From the cell containing the given text, extract its center point as (x, y) coordinate. 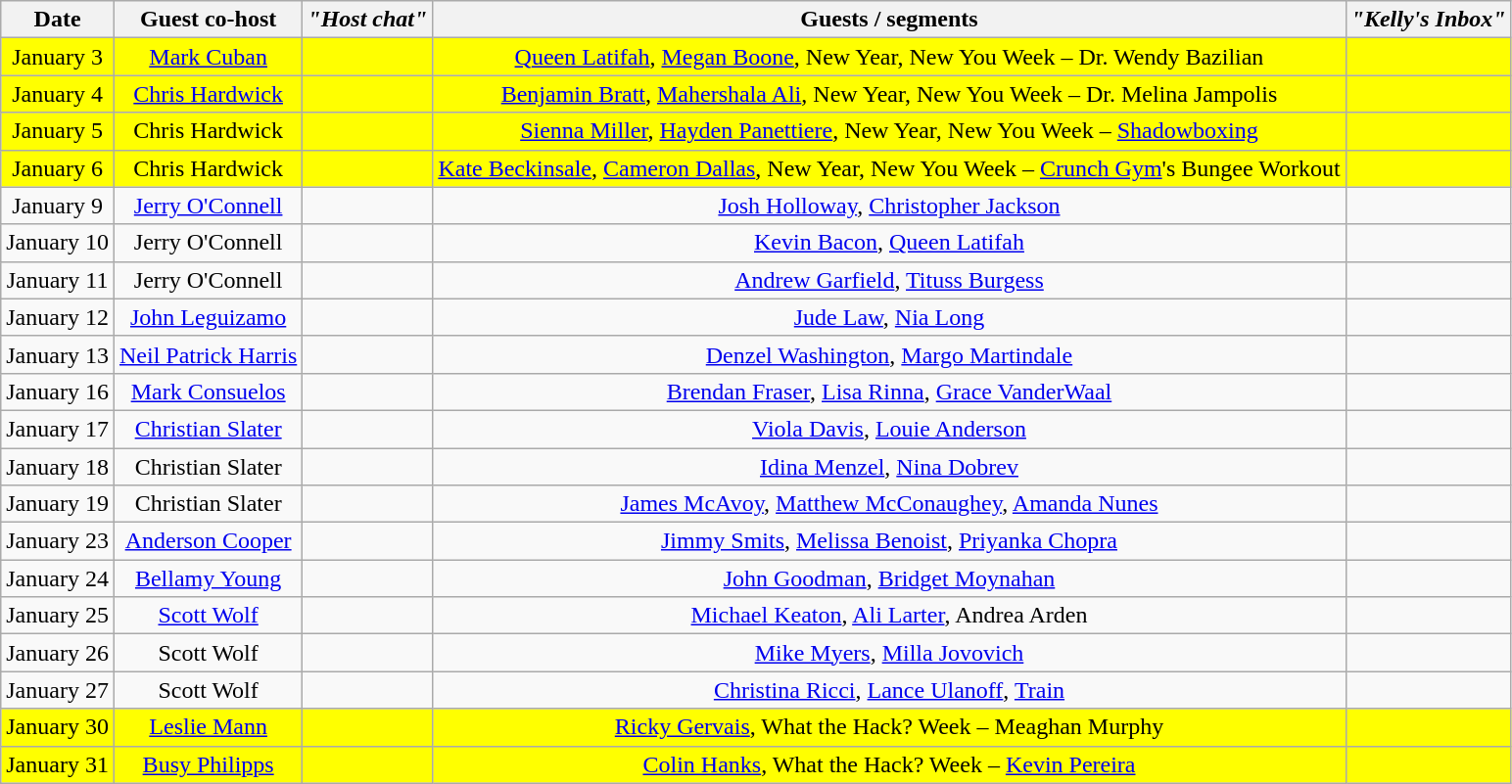
January 5 (58, 131)
January 9 (58, 206)
Jimmy Smits, Melissa Benoist, Priyanka Chopra (889, 541)
January 16 (58, 392)
January 6 (58, 168)
Brendan Fraser, Lisa Rinna, Grace VanderWaal (889, 392)
Josh Holloway, Christopher Jackson (889, 206)
January 13 (58, 354)
January 23 (58, 541)
Leslie Mann (208, 727)
January 27 (58, 690)
Ricky Gervais, What the Hack? Week – Meaghan Murphy (889, 727)
Neil Patrick Harris (208, 354)
January 31 (58, 764)
January 24 (58, 578)
Sienna Miller, Hayden Panettiere, New Year, New You Week – Shadowboxing (889, 131)
Anderson Cooper (208, 541)
John Leguizamo (208, 317)
January 17 (58, 429)
Christina Ricci, Lance Ulanoff, Train (889, 690)
John Goodman, Bridget Moynahan (889, 578)
January 26 (58, 653)
Mike Myers, Milla Jovovich (889, 653)
January 10 (58, 243)
January 4 (58, 94)
Guest co-host (208, 20)
James McAvoy, Matthew McConaughey, Amanda Nunes (889, 504)
Denzel Washington, Margo Martindale (889, 354)
Busy Philipps (208, 764)
Andrew Garfield, Tituss Burgess (889, 280)
Colin Hanks, What the Hack? Week – Kevin Pereira (889, 764)
January 25 (58, 616)
Idina Menzel, Nina Dobrev (889, 467)
Date (58, 20)
Guests / segments (889, 20)
Bellamy Young (208, 578)
Mark Consuelos (208, 392)
Mark Cuban (208, 57)
Benjamin Bratt, Mahershala Ali, New Year, New You Week – Dr. Melina Jampolis (889, 94)
"Host chat" (368, 20)
January 30 (58, 727)
"Kelly's Inbox" (1428, 20)
January 3 (58, 57)
Jude Law, Nia Long (889, 317)
January 19 (58, 504)
Queen Latifah, Megan Boone, New Year, New You Week – Dr. Wendy Bazilian (889, 57)
Kate Beckinsale, Cameron Dallas, New Year, New You Week – Crunch Gym's Bungee Workout (889, 168)
Kevin Bacon, Queen Latifah (889, 243)
January 18 (58, 467)
Michael Keaton, Ali Larter, Andrea Arden (889, 616)
Viola Davis, Louie Anderson (889, 429)
January 11 (58, 280)
January 12 (58, 317)
